Scan for the cell matching the given text and deliver its [X, Y] coordinate at center. 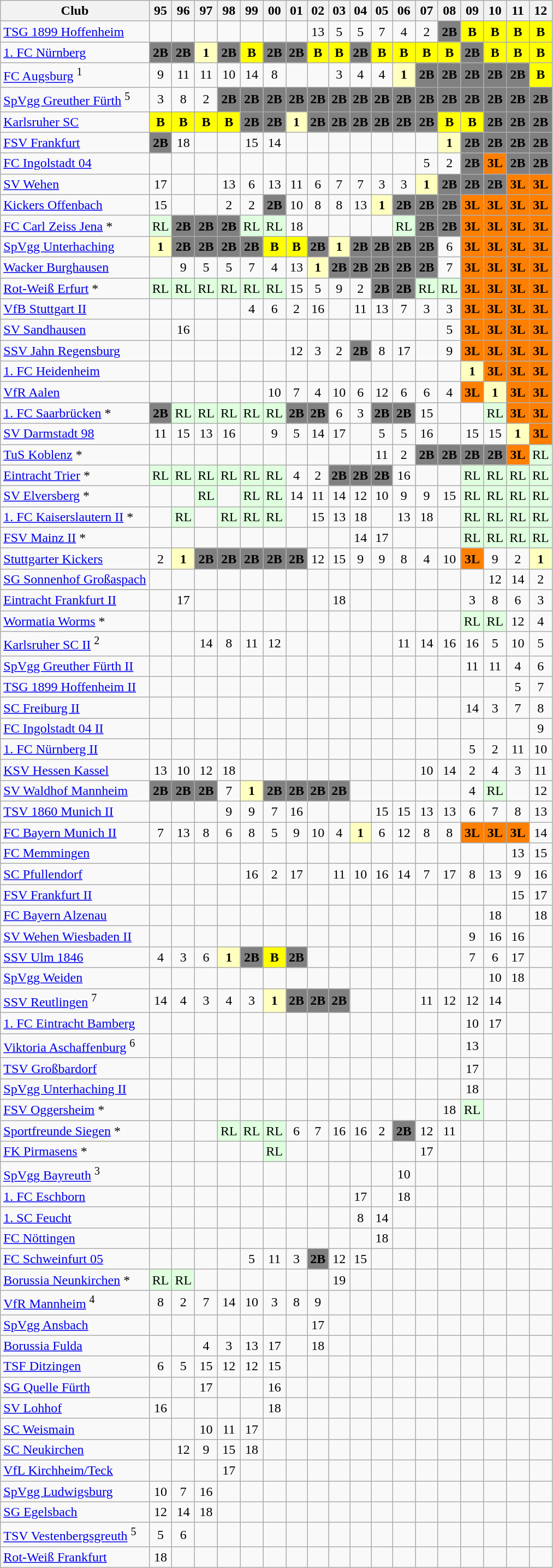
SV Sandhausen [75, 330]
19 [340, 1280]
VfB Stuttgart II [75, 309]
VfR Aalen [75, 392]
SC Neukirchen [75, 1449]
FSV Frankfurt II [75, 895]
FSV Frankfurt [75, 143]
SpVgg Unterhaching [75, 246]
TSV Großbardorf [75, 1068]
Wacker Burghausen [75, 267]
TSF Ditzingen [75, 1366]
FC Ingolstadt 04 [75, 163]
98 [229, 11]
Sportfreunde Siegen * [75, 1131]
KSV Hessen Kassel [75, 770]
Rot-Weiß Frankfurt [75, 1557]
SG Sonnenhof Großaspach [75, 579]
TuS Koblenz * [75, 455]
FSV Oggersheim * [75, 1110]
SV Waldhof Mannheim [75, 791]
SV Wehen [75, 184]
SV Darmstadt 98 [75, 434]
1. FC Eintracht Bamberg [75, 1023]
TSG 1899 Hoffenheim II [75, 687]
SG Quelle Fürth [75, 1387]
SV Lohhof [75, 1408]
FC Memmingen [75, 853]
SSV Jahn Regensburg [75, 351]
1. FC Eschborn [75, 1196]
SV Elversberg * [75, 496]
SC Freiburg II [75, 708]
SpVgg Ansbach [75, 1325]
FC Schweinfurt 05 [75, 1259]
SG Egelsbach [75, 1512]
Wormatia Worms * [75, 621]
TSG 1899 Hoffenheim [75, 32]
Borussia Fulda [75, 1346]
Club [75, 11]
SpVgg Weiden [75, 978]
08 [449, 11]
Kickers Offenbach [75, 205]
SpVgg Ludwigsburg [75, 1492]
03 [340, 11]
SpVgg Greuther Fürth 5 [75, 99]
Viktoria Aschaffenburg 6 [75, 1046]
VfR Mannheim 4 [75, 1302]
Karlsruher SC II 2 [75, 644]
SSV Reutlingen 7 [75, 1001]
06 [404, 11]
FSV Mainz II * [75, 538]
VfL Kirchheim/Teck [75, 1471]
FK Pirmasens * [75, 1152]
99 [252, 11]
Eintracht Frankfurt II [75, 600]
95 [160, 11]
00 [275, 11]
FC Bayern Munich II [75, 833]
SC Pfullendorf [75, 874]
Borussia Neunkirchen * [75, 1280]
TSV Vestenbergsgreuth 5 [75, 1535]
1. FC Saarbrücken * [75, 413]
Karlsruher SC [75, 122]
Eintracht Trier * [75, 475]
02 [318, 11]
1. SC Feucht [75, 1217]
1. FC Nürnberg [75, 52]
07 [427, 11]
SpVgg Unterhaching II [75, 1089]
FC Ingolstadt 04 II [75, 728]
Rot-Weiß Erfurt * [75, 288]
SSV Ulm 1846 [75, 957]
FC Augsburg 1 [75, 75]
Stuttgarter Kickers [75, 558]
04 [360, 11]
FC Carl Zeiss Jena * [75, 226]
SpVgg Greuther Fürth II [75, 666]
FC Bayern Alzenau [75, 916]
SC Weismain [75, 1429]
1. FC Kaiserslautern II * [75, 517]
96 [183, 11]
SV Wehen Wiesbaden II [75, 936]
05 [382, 11]
97 [206, 11]
SpVgg Bayreuth 3 [75, 1175]
09 [472, 11]
FC Nöttingen [75, 1238]
TSV 1860 Munich II [75, 812]
1. FC Nürnberg II [75, 749]
01 [297, 11]
1. FC Heidenheim [75, 372]
